Extract the (x, y) coordinate from the center of the cell holding the provided text.  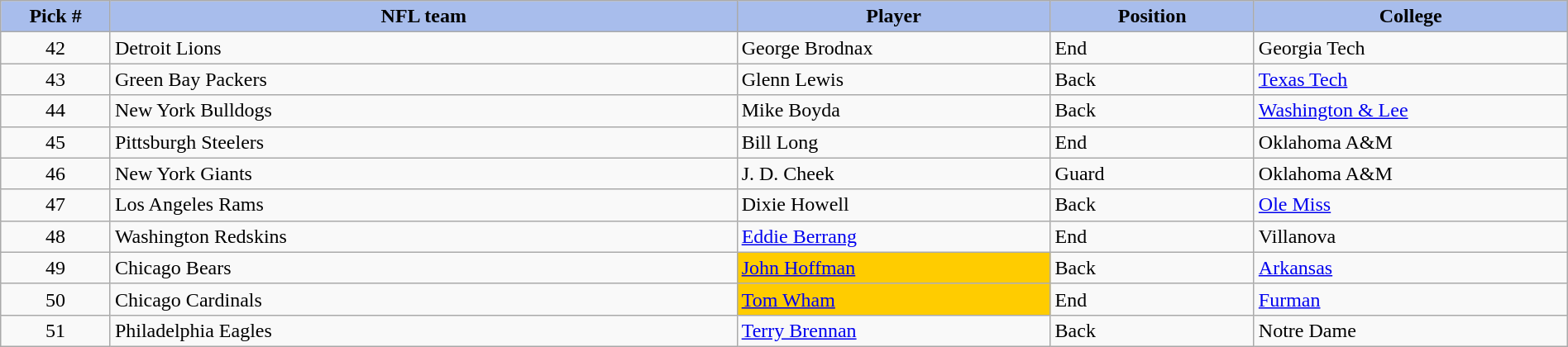
49 (56, 268)
Mike Boyda (893, 111)
Player (893, 17)
Washington & Lee (1411, 111)
42 (56, 48)
Bill Long (893, 142)
46 (56, 173)
George Brodnax (893, 48)
Terry Brennan (893, 330)
48 (56, 236)
Eddie Berrang (893, 236)
Chicago Cardinals (423, 299)
44 (56, 111)
Texas Tech (1411, 79)
Pittsburgh Steelers (423, 142)
Green Bay Packers (423, 79)
Detroit Lions (423, 48)
John Hoffman (893, 268)
Dixie Howell (893, 205)
Glenn Lewis (893, 79)
Furman (1411, 299)
51 (56, 330)
Philadelphia Eagles (423, 330)
Position (1152, 17)
Georgia Tech (1411, 48)
47 (56, 205)
43 (56, 79)
45 (56, 142)
Arkansas (1411, 268)
Washington Redskins (423, 236)
Pick # (56, 17)
Chicago Bears (423, 268)
New York Bulldogs (423, 111)
50 (56, 299)
Los Angeles Rams (423, 205)
Tom Wham (893, 299)
NFL team (423, 17)
J. D. Cheek (893, 173)
Guard (1152, 173)
College (1411, 17)
Ole Miss (1411, 205)
Notre Dame (1411, 330)
Villanova (1411, 236)
New York Giants (423, 173)
